Identify which cell holds the provided text, then report its (X, Y) central coordinate. 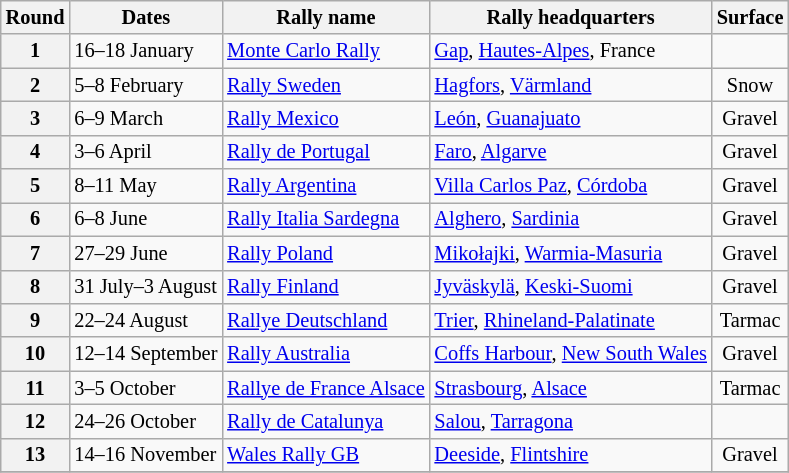
11 (36, 388)
13 (36, 455)
Snow (750, 85)
Villa Carlos Paz, Córdoba (571, 186)
Alghero, Sardinia (571, 219)
Jyväskylä, Keski-Suomi (571, 287)
Faro, Algarve (571, 152)
10 (36, 354)
27–29 June (146, 253)
6–9 March (146, 118)
6 (36, 219)
Rally Mexico (326, 118)
9 (36, 320)
4 (36, 152)
Trier, Rhineland-Palatinate (571, 320)
Dates (146, 17)
Rally headquarters (571, 17)
3–6 April (146, 152)
5–8 February (146, 85)
Monte Carlo Rally (326, 51)
Rally Sweden (326, 85)
16–18 January (146, 51)
Salou, Tarragona (571, 421)
3–5 October (146, 388)
Rallye Deutschland (326, 320)
12 (36, 421)
Rallye de France Alsace (326, 388)
Hagfors, Värmland (571, 85)
5 (36, 186)
Surface (750, 17)
Wales Rally GB (326, 455)
Rally de Catalunya (326, 421)
24–26 October (146, 421)
7 (36, 253)
31 July–3 August (146, 287)
Rally Finland (326, 287)
Coffs Harbour, New South Wales (571, 354)
22–24 August (146, 320)
3 (36, 118)
Rally Poland (326, 253)
8–11 May (146, 186)
12–14 September (146, 354)
Rally Australia (326, 354)
1 (36, 51)
6–8 June (146, 219)
Strasbourg, Alsace (571, 388)
Rally Argentina (326, 186)
8 (36, 287)
Rally Italia Sardegna (326, 219)
Gap, Hautes-Alpes, France (571, 51)
Mikołajki, Warmia-Masuria (571, 253)
Rally de Portugal (326, 152)
Deeside, Flintshire (571, 455)
2 (36, 85)
14–16 November (146, 455)
Round (36, 17)
León, Guanajuato (571, 118)
Rally name (326, 17)
